Determine the [x, y] coordinate at the center of the cell enclosing the given text.  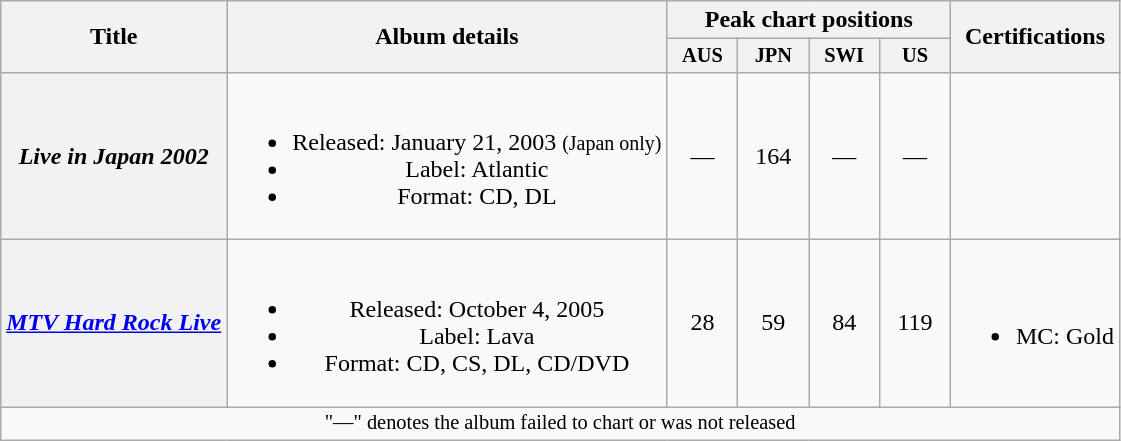
"—" denotes the album failed to chart or was not released [560, 424]
MTV Hard Rock Live [114, 324]
SWI [844, 56]
Released: January 21, 2003 (Japan only)Label: AtlanticFormat: CD, DL [447, 156]
Certifications [1034, 37]
Released: October 4, 2005Label: LavaFormat: CD, CS, DL, CD/DVD [447, 324]
JPN [774, 56]
MC: Gold [1034, 324]
164 [774, 156]
Album details [447, 37]
Live in Japan 2002 [114, 156]
AUS [702, 56]
Title [114, 37]
84 [844, 324]
US [916, 56]
28 [702, 324]
59 [774, 324]
Peak chart positions [808, 20]
119 [916, 324]
